Return the (X, Y) coordinate for the center point of the cell that contains the specified text.  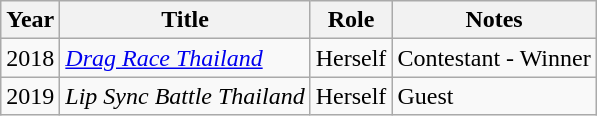
2018 (30, 58)
Contestant - Winner (494, 58)
Drag Race Thailand (185, 58)
Title (185, 20)
2019 (30, 96)
Role (351, 20)
Year (30, 20)
Lip Sync Battle Thailand (185, 96)
Notes (494, 20)
Guest (494, 96)
